Identify which cell holds the provided text, then report its (x, y) central coordinate. 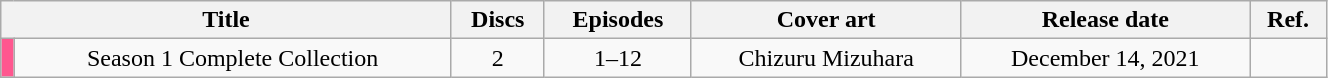
Chizuru Mizuhara (826, 58)
December 14, 2021 (1106, 58)
Ref. (1288, 20)
Release date (1106, 20)
Discs (498, 20)
Season 1 Complete Collection (232, 58)
Cover art (826, 20)
Title (226, 20)
2 (498, 58)
1–12 (618, 58)
Episodes (618, 20)
